Extract the [X, Y] coordinate from the center of the cell holding the provided text.  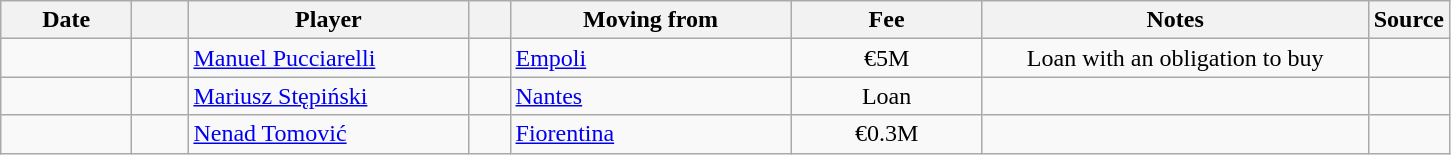
Fee [886, 20]
Fiorentina [650, 134]
Source [1408, 20]
€0.3M [886, 134]
Date [66, 20]
Player [328, 20]
Moving from [650, 20]
Nantes [650, 96]
Empoli [650, 58]
Loan [886, 96]
Mariusz Stępiński [328, 96]
Nenad Tomović [328, 134]
Loan with an obligation to buy [1175, 58]
Manuel Pucciarelli [328, 58]
Notes [1175, 20]
€5M [886, 58]
